Pinpoint the cell where the given text exists, returning its (x, y) midpoint coordinate. 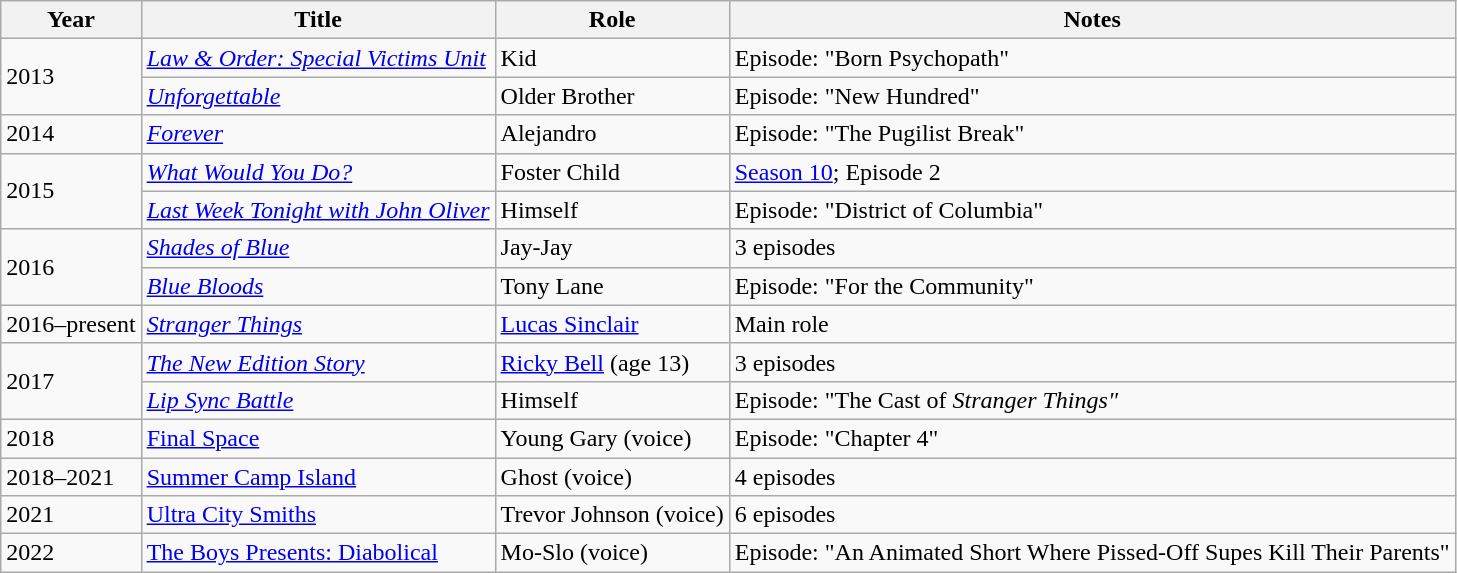
Forever (318, 134)
4 episodes (1092, 477)
Shades of Blue (318, 248)
Alejandro (612, 134)
Episode: "New Hundred" (1092, 96)
Episode: "The Cast of Stranger Things" (1092, 400)
Foster Child (612, 172)
Mo-Slo (voice) (612, 553)
Lip Sync Battle (318, 400)
Season 10; Episode 2 (1092, 172)
2015 (71, 191)
Episode: "An Animated Short Where Pissed-Off Supes Kill Their Parents" (1092, 553)
Law & Order: Special Victims Unit (318, 58)
2016–present (71, 324)
Kid (612, 58)
Main role (1092, 324)
2016 (71, 267)
Last Week Tonight with John Oliver (318, 210)
Tony Lane (612, 286)
Summer Camp Island (318, 477)
2017 (71, 381)
2018 (71, 438)
Episode: "Born Psychopath" (1092, 58)
2022 (71, 553)
Year (71, 20)
Stranger Things (318, 324)
Young Gary (voice) (612, 438)
Blue Bloods (318, 286)
Notes (1092, 20)
What Would You Do? (318, 172)
Role (612, 20)
Unforgettable (318, 96)
Episode: "The Pugilist Break" (1092, 134)
2018–2021 (71, 477)
Episode: "Chapter 4" (1092, 438)
6 episodes (1092, 515)
The New Edition Story (318, 362)
The Boys Presents: Diabolical (318, 553)
Ultra City Smiths (318, 515)
Ghost (voice) (612, 477)
Episode: "For the Community" (1092, 286)
Trevor Johnson (voice) (612, 515)
Older Brother (612, 96)
Title (318, 20)
Final Space (318, 438)
2013 (71, 77)
Ricky Bell (age 13) (612, 362)
2021 (71, 515)
Jay-Jay (612, 248)
2014 (71, 134)
Episode: "District of Columbia" (1092, 210)
Lucas Sinclair (612, 324)
